Return (X, Y) of the center of cell containing provided text 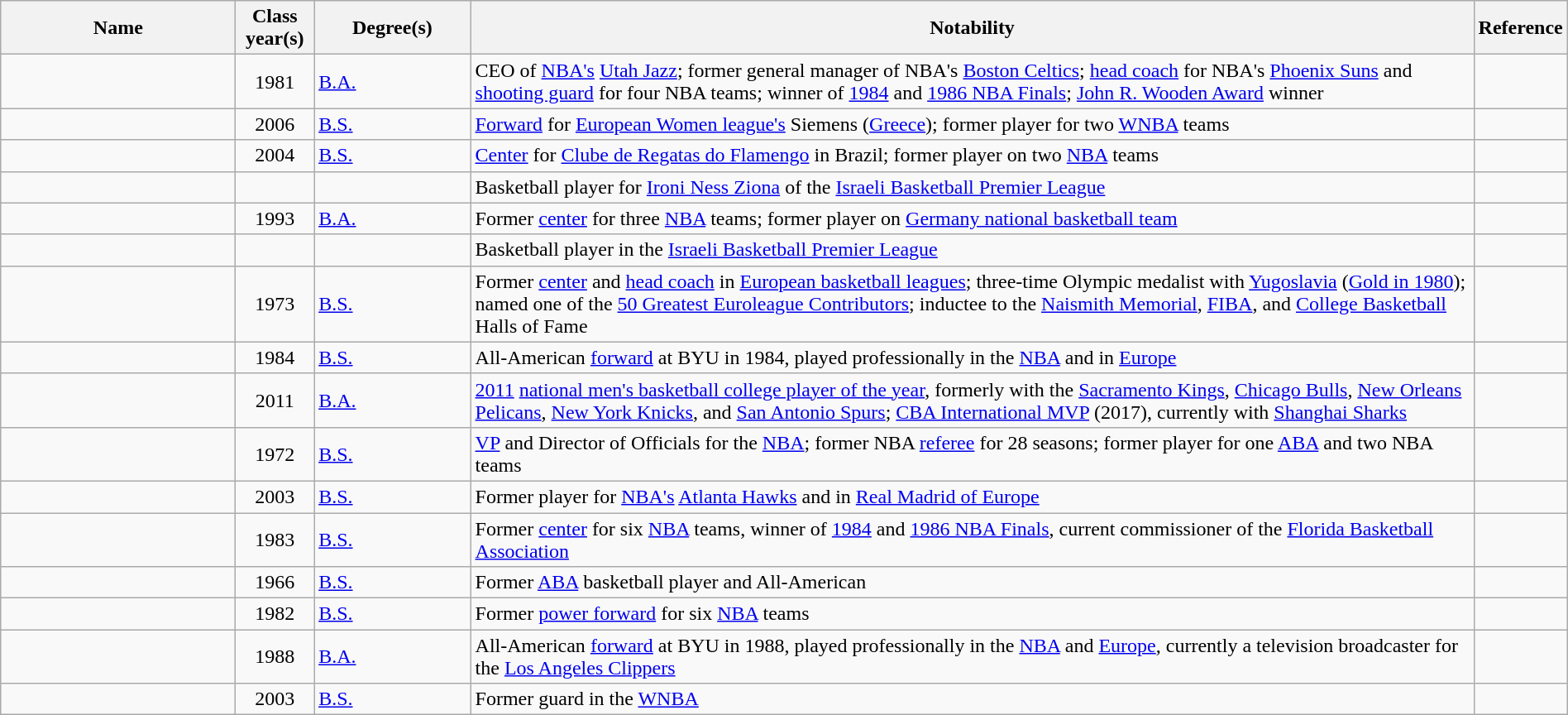
Notability (973, 28)
VP and Director of Officials for the NBA; former NBA referee for 28 seasons; former player for one ABA and two NBA teams (973, 453)
Center for Clube de Regatas do Flamengo in Brazil; former player on two NBA teams (973, 156)
2006 (275, 124)
Degree(s) (392, 28)
Basketball player in the Israeli Basketball Premier League (973, 250)
1966 (275, 583)
Forward for European Women league's Siemens (Greece); former player for two WNBA teams (973, 124)
Former ABA basketball player and All-American (973, 583)
Former power forward for six NBA teams (973, 614)
2011 (275, 401)
Reference (1520, 28)
1988 (275, 657)
Name (118, 28)
All-American forward at BYU in 1988, played professionally in the NBA and Europe, currently a television broadcaster for the Los Angeles Clippers (973, 657)
All-American forward at BYU in 1984, played professionally in the NBA and in Europe (973, 357)
1972 (275, 453)
Former center for three NBA teams; former player on Germany national basketball team (973, 218)
Former guard in the WNBA (973, 699)
1984 (275, 357)
1982 (275, 614)
1993 (275, 218)
1983 (275, 540)
Basketball player for Ironi Ness Ziona of the Israeli Basketball Premier League (973, 187)
2004 (275, 156)
Former center for six NBA teams, winner of 1984 and 1986 NBA Finals, current commissioner of the Florida Basketball Association (973, 540)
1981 (275, 81)
Former player for NBA's Atlanta Hawks and in Real Madrid of Europe (973, 497)
Class year(s) (275, 28)
1973 (275, 304)
